Scan for the cell matching the given text and deliver its [X, Y] coordinate at center. 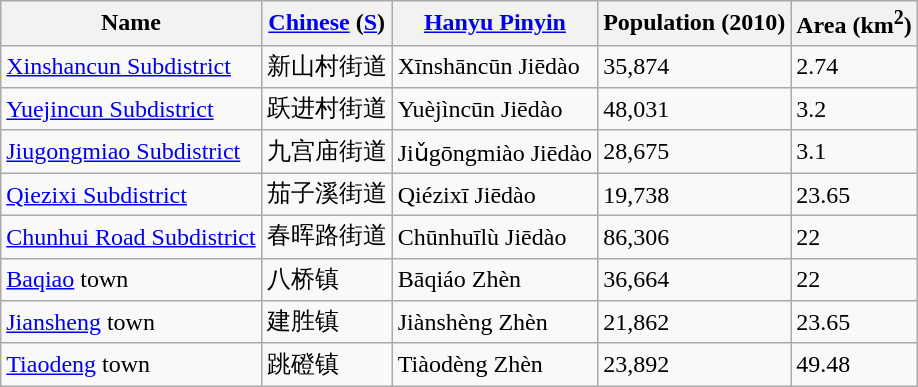
Chinese (S) [326, 24]
86,306 [694, 238]
Hanyu Pinyin [494, 24]
Tiaodeng town [131, 364]
Bāqiáo Zhèn [494, 280]
19,738 [694, 194]
Tiàodèng Zhèn [494, 364]
建胜镇 [326, 322]
Qiezixi Subdistrict [131, 194]
Population (2010) [694, 24]
Jiǔgōngmiào Jiēdào [494, 152]
35,874 [694, 66]
Yuejincun Subdistrict [131, 110]
Area (km2) [854, 24]
3.2 [854, 110]
Baqiao town [131, 280]
Jiànshèng Zhèn [494, 322]
Jiugongmiao Subdistrict [131, 152]
23,892 [694, 364]
八桥镇 [326, 280]
茄子溪街道 [326, 194]
新山村街道 [326, 66]
21,862 [694, 322]
Xinshancun Subdistrict [131, 66]
Jiansheng town [131, 322]
49.48 [854, 364]
Chunhui Road Subdistrict [131, 238]
九宫庙街道 [326, 152]
Name [131, 24]
跃进村街道 [326, 110]
2.74 [854, 66]
跳磴镇 [326, 364]
Yuèjìncūn Jiēdào [494, 110]
28,675 [694, 152]
春晖路街道 [326, 238]
36,664 [694, 280]
Qiézixī Jiēdào [494, 194]
3.1 [854, 152]
Xīnshāncūn Jiēdào [494, 66]
48,031 [694, 110]
Chūnhuīlù Jiēdào [494, 238]
